For the text-containing cell, return its midpoint in [X, Y] coordinate format. 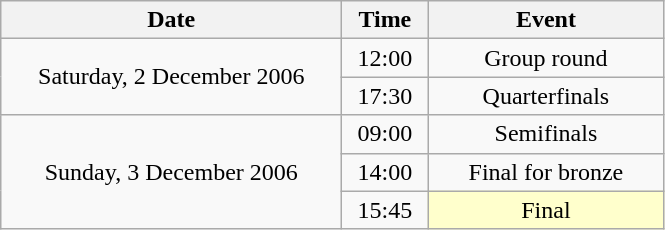
Saturday, 2 December 2006 [172, 77]
12:00 [385, 58]
Final [546, 210]
Quarterfinals [546, 96]
Time [385, 20]
Final for bronze [546, 172]
Semifinals [546, 134]
09:00 [385, 134]
17:30 [385, 96]
Sunday, 3 December 2006 [172, 172]
Date [172, 20]
Group round [546, 58]
Event [546, 20]
14:00 [385, 172]
15:45 [385, 210]
